Scan for the cell matching the given text and deliver its [x, y] coordinate at center. 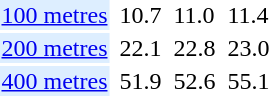
200 metres [54, 48]
22.1 [140, 48]
22.8 [194, 48]
10.7 [140, 15]
52.6 [194, 81]
11.0 [194, 15]
400 metres [54, 81]
51.9 [140, 81]
100 metres [54, 15]
